Search for the cell housing the specified text and yield its (x, y) center coordinate. 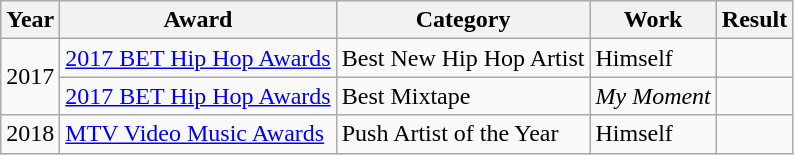
Year (30, 20)
2018 (30, 134)
Result (754, 20)
Push Artist of the Year (463, 134)
Work (653, 20)
Award (198, 20)
My Moment (653, 96)
Best New Hip Hop Artist (463, 58)
2017 (30, 77)
Category (463, 20)
MTV Video Music Awards (198, 134)
Best Mixtape (463, 96)
